Scan for the cell matching the given text and deliver its [X, Y] coordinate at center. 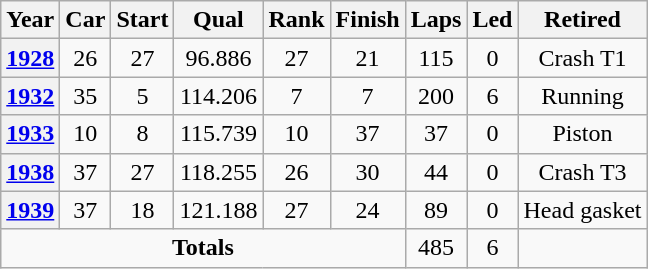
Retired [582, 20]
44 [436, 172]
35 [86, 96]
Year [30, 20]
1933 [30, 134]
18 [142, 210]
30 [368, 172]
Laps [436, 20]
Totals [203, 248]
89 [436, 210]
115 [436, 58]
8 [142, 134]
24 [368, 210]
96.886 [218, 58]
Rank [296, 20]
200 [436, 96]
5 [142, 96]
118.255 [218, 172]
Start [142, 20]
1928 [30, 58]
1938 [30, 172]
Qual [218, 20]
Piston [582, 134]
115.739 [218, 134]
Led [492, 20]
Finish [368, 20]
Car [86, 20]
Running [582, 96]
1939 [30, 210]
Crash T1 [582, 58]
1932 [30, 96]
121.188 [218, 210]
Head gasket [582, 210]
Crash T3 [582, 172]
21 [368, 58]
114.206 [218, 96]
485 [436, 248]
